Identify which cell holds the provided text, then report its (X, Y) central coordinate. 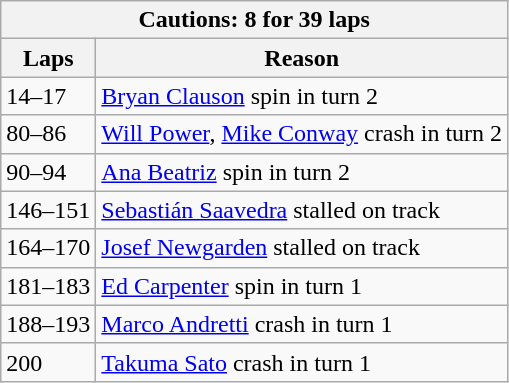
181–183 (48, 286)
Josef Newgarden stalled on track (302, 248)
14–17 (48, 96)
Bryan Clauson spin in turn 2 (302, 96)
Will Power, Mike Conway crash in turn 2 (302, 134)
Sebastián Saavedra stalled on track (302, 210)
90–94 (48, 172)
Ana Beatriz spin in turn 2 (302, 172)
Laps (48, 58)
188–193 (48, 324)
200 (48, 362)
146–151 (48, 210)
Reason (302, 58)
Ed Carpenter spin in turn 1 (302, 286)
80–86 (48, 134)
Cautions: 8 for 39 laps (254, 20)
Takuma Sato crash in turn 1 (302, 362)
164–170 (48, 248)
Marco Andretti crash in turn 1 (302, 324)
